Return [x, y] of the center of cell containing provided text 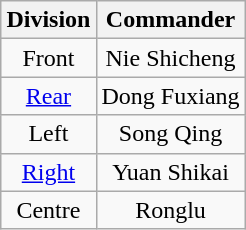
Yuan Shikai [170, 172]
Right [48, 172]
Dong Fuxiang [170, 96]
Front [48, 58]
Nie Shicheng [170, 58]
Song Qing [170, 134]
Left [48, 134]
Division [48, 20]
Rear [48, 96]
Commander [170, 20]
Ronglu [170, 210]
Centre [48, 210]
